Capture the cell that displays the provided text and extract its [X, Y] central coordinate. 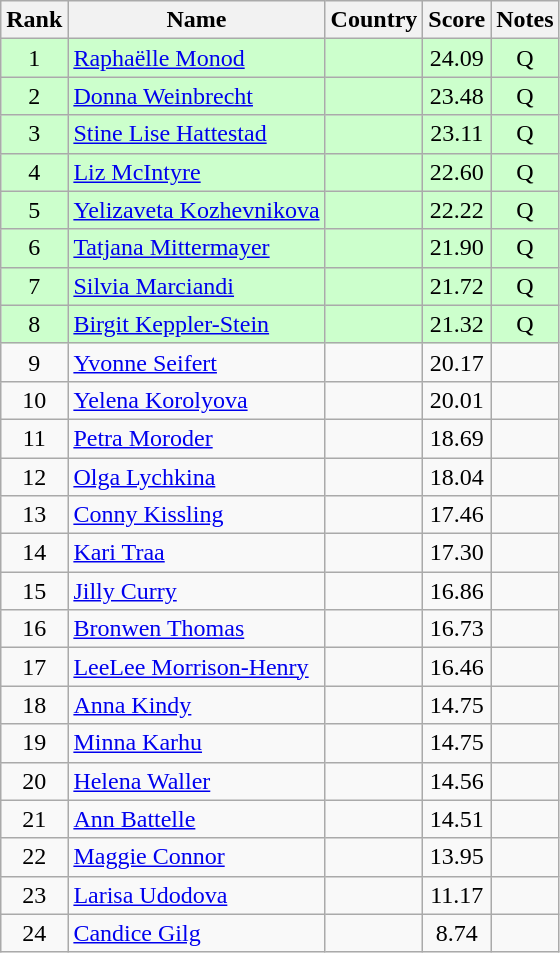
Helena Waller [196, 781]
20.01 [457, 400]
17 [34, 667]
Silvia Marciandi [196, 286]
13.95 [457, 857]
Kari Traa [196, 553]
16.46 [457, 667]
6 [34, 248]
11 [34, 438]
23 [34, 895]
14 [34, 553]
Jilly Curry [196, 591]
22 [34, 857]
Donna Weinbrecht [196, 96]
Ann Battelle [196, 819]
7 [34, 286]
Name [196, 20]
Liz McIntyre [196, 172]
Tatjana Mittermayer [196, 248]
Maggie Connor [196, 857]
13 [34, 515]
Petra Moroder [196, 438]
20.17 [457, 362]
Yvonne Seifert [196, 362]
24.09 [457, 58]
Olga Lychkina [196, 477]
Rank [34, 20]
Country [374, 20]
23.11 [457, 134]
Minna Karhu [196, 743]
3 [34, 134]
15 [34, 591]
21.72 [457, 286]
17.30 [457, 553]
Birgit Keppler-Stein [196, 324]
8.74 [457, 933]
21 [34, 819]
16.73 [457, 629]
Notes [525, 20]
14.51 [457, 819]
Raphaëlle Monod [196, 58]
11.17 [457, 895]
16.86 [457, 591]
Score [457, 20]
22.60 [457, 172]
21.32 [457, 324]
LeeLee Morrison-Henry [196, 667]
17.46 [457, 515]
Anna Kindy [196, 705]
21.90 [457, 248]
24 [34, 933]
Stine Lise Hattestad [196, 134]
9 [34, 362]
4 [34, 172]
23.48 [457, 96]
Conny Kissling [196, 515]
1 [34, 58]
19 [34, 743]
5 [34, 210]
18 [34, 705]
Yelena Korolyova [196, 400]
Bronwen Thomas [196, 629]
12 [34, 477]
20 [34, 781]
18.04 [457, 477]
8 [34, 324]
2 [34, 96]
22.22 [457, 210]
Larisa Udodova [196, 895]
10 [34, 400]
18.69 [457, 438]
16 [34, 629]
Candice Gilg [196, 933]
14.56 [457, 781]
Yelizaveta Kozhevnikova [196, 210]
